Detect which cell encompasses the target text, then output its (x, y) center coordinate. 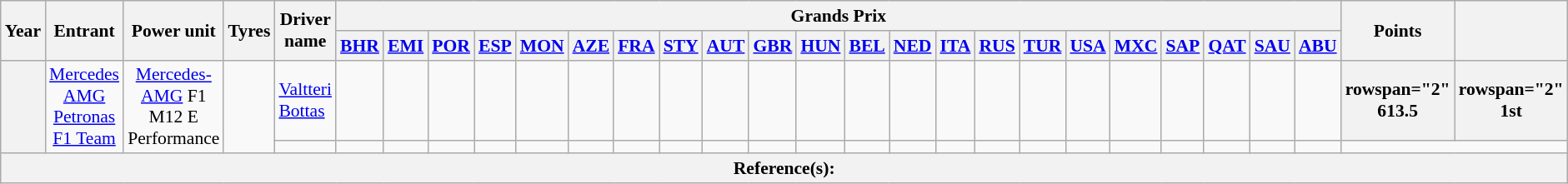
Points (1398, 30)
MON (542, 46)
STY (681, 46)
BEL (867, 46)
FRA (636, 46)
Entrant (84, 30)
Driver name (305, 30)
TUR (1043, 46)
Reference(s): (784, 169)
BHR (360, 46)
POR (451, 46)
Mercedes AMG Petronas F1 Team (84, 107)
ESP (495, 46)
rowspan="2" 613.5 (1398, 100)
Mercedes-AMG F1 M12 E Performance (173, 107)
RUS (997, 46)
MXC (1136, 46)
AZE (592, 46)
ITA (955, 46)
ABU (1318, 46)
Valtteri Bottas (305, 100)
Power unit (173, 30)
rowspan="2" 1st (1511, 100)
SAP (1182, 46)
Year (23, 30)
HUN (820, 46)
Grands Prix (839, 16)
EMI (405, 46)
Tyres (248, 30)
AUT (726, 46)
SAU (1272, 46)
NED (913, 46)
QAT (1227, 46)
GBR (772, 46)
USA (1087, 46)
